Extract the [x, y] coordinate from the center of the cell holding the provided text.  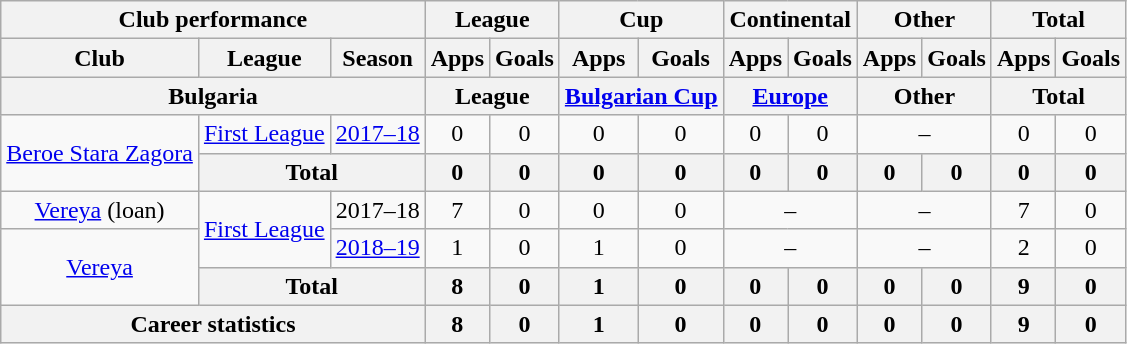
Bulgarian Cup [641, 96]
Europe [790, 96]
Career statistics [213, 324]
Club [100, 58]
Cup [641, 20]
Vereya (loan) [100, 210]
2 [1023, 248]
Bulgaria [213, 96]
2018–19 [378, 248]
Vereya [100, 267]
Continental [790, 20]
Season [378, 58]
Beroe Stara Zagora [100, 153]
Club performance [213, 20]
